Determine the (X, Y) coordinate at the center of the cell enclosing the given text.  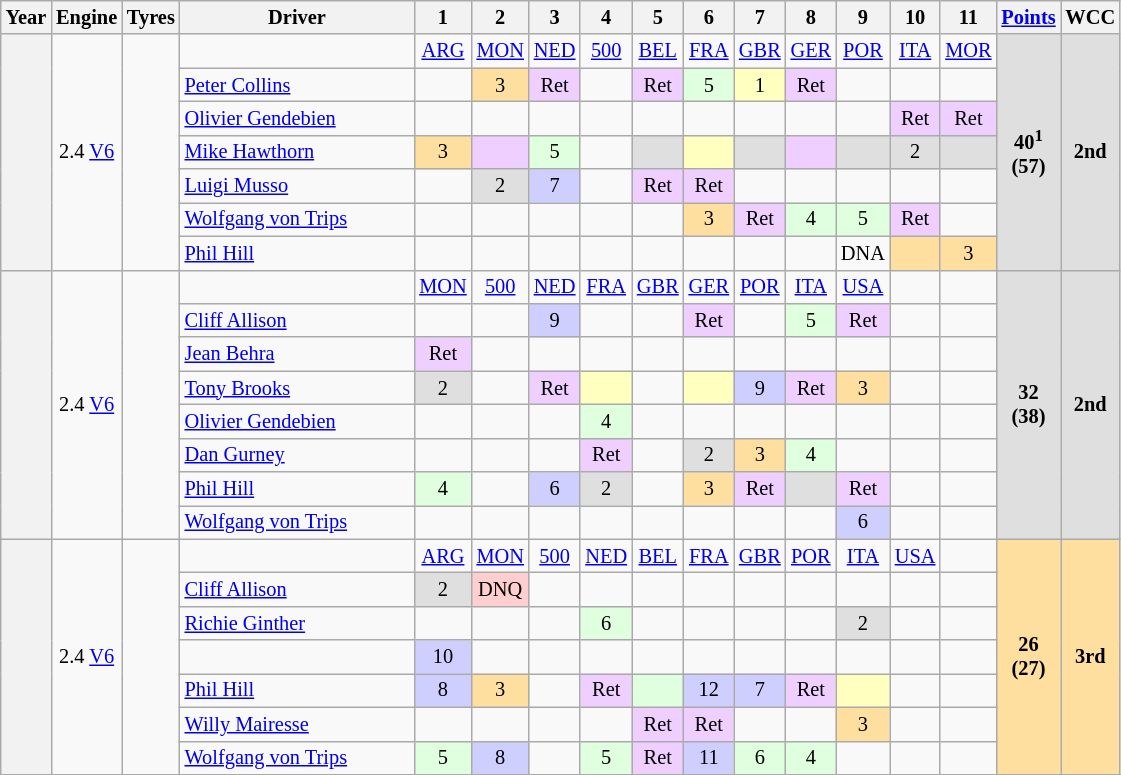
Engine (86, 17)
Points (1028, 17)
MOR (968, 51)
32(38) (1028, 404)
401(57) (1028, 152)
12 (709, 690)
Jean Behra (298, 354)
Driver (298, 17)
Luigi Musso (298, 186)
26(27) (1028, 657)
Tyres (151, 17)
Willy Mairesse (298, 724)
Year (26, 17)
Tony Brooks (298, 388)
3rd (1091, 657)
DNA (863, 253)
Dan Gurney (298, 455)
WCC (1091, 17)
Mike Hawthorn (298, 152)
DNQ (500, 589)
Richie Ginther (298, 623)
Peter Collins (298, 85)
